Detect which cell encompasses the target text, then output its [x, y] center coordinate. 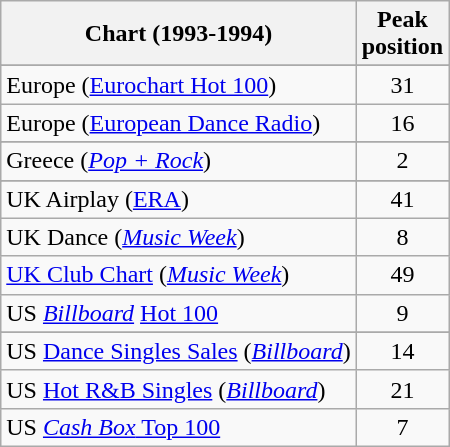
9 [402, 313]
16 [402, 123]
14 [402, 351]
Peakposition [402, 34]
UK Airplay (ERA) [178, 199]
Europe (Eurochart Hot 100) [178, 85]
49 [402, 275]
US Hot R&B Singles (Billboard) [178, 389]
US Dance Singles Sales (Billboard) [178, 351]
UK Dance (Music Week) [178, 237]
Greece (Pop + Rock) [178, 161]
8 [402, 237]
31 [402, 85]
Chart (1993-1994) [178, 34]
41 [402, 199]
7 [402, 427]
UK Club Chart (Music Week) [178, 275]
US Billboard Hot 100 [178, 313]
2 [402, 161]
21 [402, 389]
US Cash Box Top 100 [178, 427]
Europe (European Dance Radio) [178, 123]
